Determine the [x, y] coordinate at the center of the cell enclosing the given text.  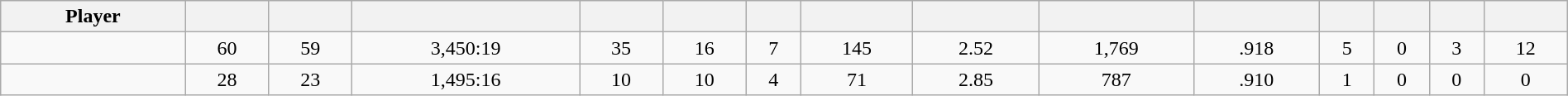
28 [227, 79]
5 [1347, 48]
7 [773, 48]
12 [1525, 48]
3,450:19 [466, 48]
787 [1116, 79]
Player [93, 17]
71 [857, 79]
16 [705, 48]
23 [311, 79]
.918 [1256, 48]
3 [1456, 48]
2.85 [976, 79]
145 [857, 48]
60 [227, 48]
1,495:16 [466, 79]
4 [773, 79]
35 [622, 48]
1,769 [1116, 48]
.910 [1256, 79]
59 [311, 48]
1 [1347, 79]
2.52 [976, 48]
